Find where the given text appears and provide that cell's center as (X, Y) coordinate. 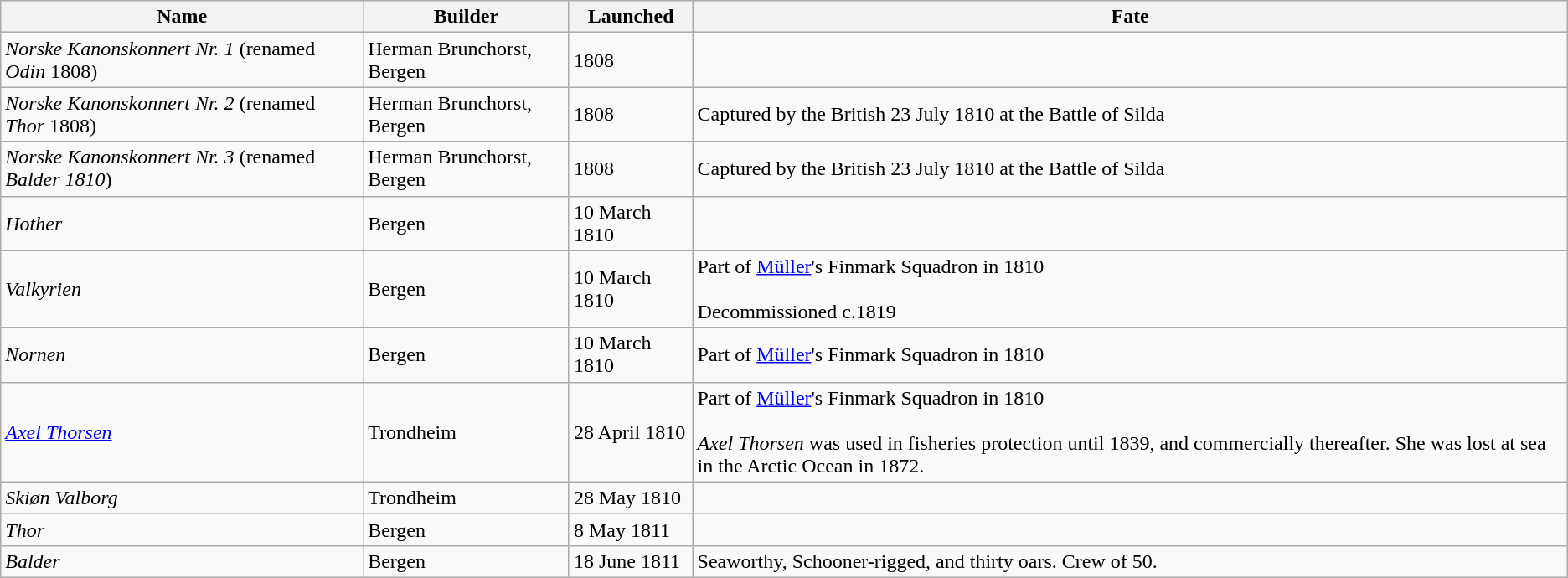
Valkyrien (183, 289)
Part of Müller's Finmark Squadron in 1810 (1130, 355)
Launched (631, 17)
Part of Müller's Finmark Squadron in 1810Decommissioned c.1819 (1130, 289)
28 April 1810 (631, 432)
Skiøn Valborg (183, 498)
Fate (1130, 17)
8 May 1811 (631, 529)
Norske Kanonskonnert Nr. 1 (renamed Odin 1808) (183, 60)
18 June 1811 (631, 561)
Hother (183, 223)
Norske Kanonskonnert Nr. 3 (renamed Balder 1810) (183, 169)
Nornen (183, 355)
Norske Kanonskonnert Nr. 2 (renamed Thor 1808) (183, 114)
Name (183, 17)
Thor (183, 529)
Axel Thorsen (183, 432)
28 May 1810 (631, 498)
Seaworthy, Schooner-rigged, and thirty oars. Crew of 50. (1130, 561)
Builder (467, 17)
Balder (183, 561)
